Extract the (x, y) coordinate from the center of the cell holding the provided text.  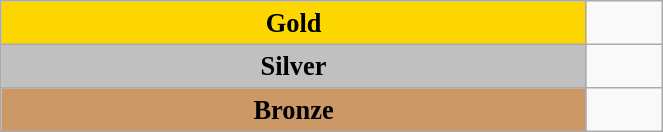
Gold (294, 22)
Bronze (294, 109)
Silver (294, 66)
